From the cell containing the given text, extract its center point as (X, Y) coordinate. 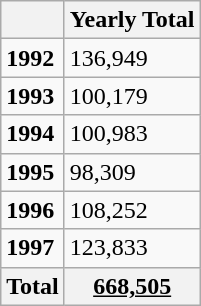
1992 (33, 58)
Yearly Total (132, 20)
1993 (33, 96)
123,833 (132, 248)
Total (33, 286)
136,949 (132, 58)
100,179 (132, 96)
1994 (33, 134)
98,309 (132, 172)
1995 (33, 172)
1996 (33, 210)
100,983 (132, 134)
1997 (33, 248)
108,252 (132, 210)
668,505 (132, 286)
